Identify which cell holds the provided text, then report its [X, Y] central coordinate. 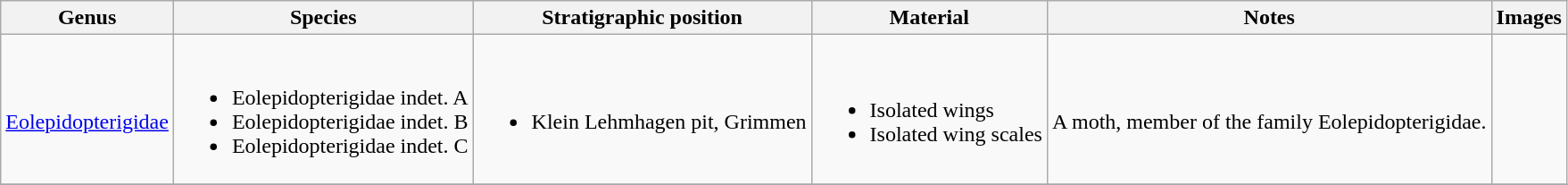
Eolepidopterigidae [87, 109]
Klein Lehmhagen pit, Grimmen [643, 109]
A moth, member of the family Eolepidopterigidae. [1269, 109]
Images [1529, 18]
Stratigraphic position [643, 18]
Species [323, 18]
Material [929, 18]
Genus [87, 18]
Notes [1269, 18]
Eolepidopterigidae indet. AEolepidopterigidae indet. BEolepidopterigidae indet. C [323, 109]
Isolated wingsIsolated wing scales [929, 109]
